From the cell containing the given text, extract its center point as (X, Y) coordinate. 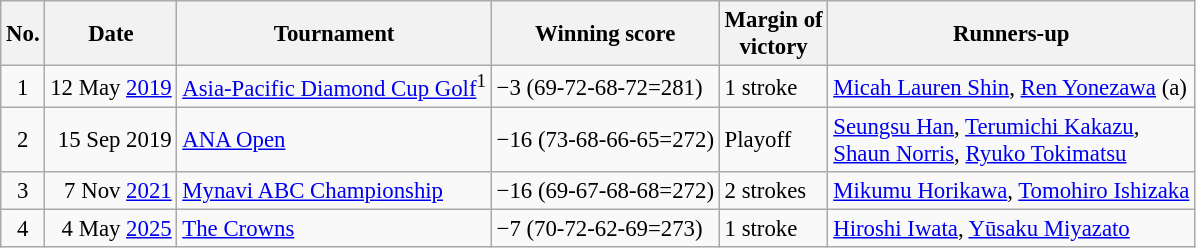
Mynavi ABC Championship (334, 191)
Asia-Pacific Diamond Cup Golf1 (334, 87)
15 Sep 2019 (111, 140)
−7 (70-72-62-69=273) (605, 229)
Micah Lauren Shin, Ren Yonezawa (a) (1012, 87)
No. (23, 34)
Playoff (774, 140)
2 strokes (774, 191)
4 May 2025 (111, 229)
1 (23, 87)
The Crowns (334, 229)
ANA Open (334, 140)
Mikumu Horikawa, Tomohiro Ishizaka (1012, 191)
3 (23, 191)
Date (111, 34)
Winning score (605, 34)
12 May 2019 (111, 87)
−16 (69-67-68-68=272) (605, 191)
Tournament (334, 34)
Seungsu Han, Terumichi Kakazu, Shaun Norris, Ryuko Tokimatsu (1012, 140)
7 Nov 2021 (111, 191)
−3 (69-72-68-72=281) (605, 87)
Hiroshi Iwata, Yūsaku Miyazato (1012, 229)
Runners-up (1012, 34)
−16 (73-68-66-65=272) (605, 140)
4 (23, 229)
2 (23, 140)
Margin ofvictory (774, 34)
